From the cell containing the given text, extract its center point as (X, Y) coordinate. 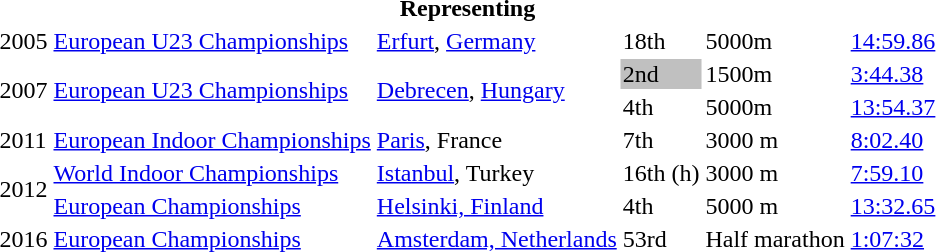
7th (661, 140)
16th (h) (661, 173)
2nd (661, 74)
Erfurt, Germany (496, 41)
5000 m (775, 206)
18th (661, 41)
World Indoor Championships (212, 173)
European Indoor Championships (212, 140)
Helsinki, Finland (496, 206)
Debrecen, Hungary (496, 90)
Istanbul, Turkey (496, 173)
European Championships (212, 206)
1500m (775, 74)
Paris, France (496, 140)
